Output the (X, Y) coordinate of the center of the cell containing the given text.  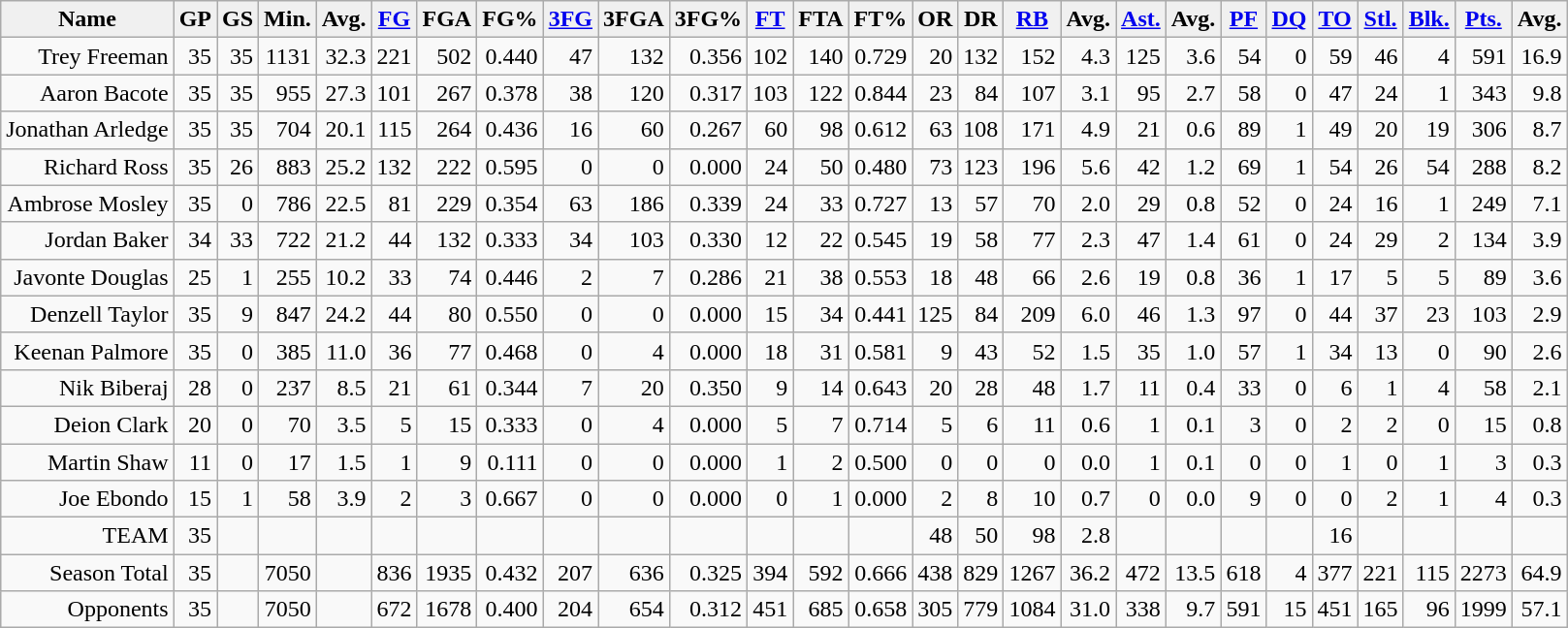
TEAM (87, 536)
FG% (510, 19)
0.468 (510, 351)
Season Total (87, 573)
592 (820, 573)
0.354 (510, 204)
3FG (570, 19)
57.1 (1540, 610)
31.0 (1088, 610)
0.325 (708, 573)
171 (1032, 130)
2.0 (1088, 204)
1935 (447, 573)
186 (634, 204)
0.432 (510, 573)
0.667 (510, 499)
21.2 (343, 240)
685 (820, 610)
0.267 (708, 130)
0.111 (510, 462)
80 (447, 314)
108 (981, 130)
394 (770, 573)
Aaron Bacote (87, 93)
7.1 (1540, 204)
122 (820, 93)
3FG% (708, 19)
25.2 (343, 167)
Jordan Baker (87, 240)
2.3 (1088, 240)
305 (935, 610)
6.0 (1088, 314)
PF (1243, 19)
0.312 (708, 610)
229 (447, 204)
OR (935, 19)
0.714 (880, 424)
338 (1141, 610)
0.666 (880, 573)
1084 (1032, 610)
267 (447, 93)
Joe Ebondo (87, 499)
1.7 (1088, 388)
0.339 (708, 204)
0.350 (708, 388)
Denzell Taylor (87, 314)
0.446 (510, 277)
1.2 (1193, 167)
16.9 (1540, 56)
FT% (880, 19)
0.550 (510, 314)
9.7 (1193, 610)
222 (447, 167)
204 (570, 610)
3.5 (343, 424)
10.2 (343, 277)
165 (1381, 610)
Blk. (1429, 19)
11.0 (343, 351)
32.3 (343, 56)
20.1 (343, 130)
0.844 (880, 93)
8.2 (1540, 167)
955 (288, 93)
654 (634, 610)
3FGA (634, 19)
0.436 (510, 130)
0.344 (510, 388)
Min. (288, 19)
306 (1484, 130)
Martin Shaw (87, 462)
786 (288, 204)
25 (195, 277)
49 (1334, 130)
Nik Biberaj (87, 388)
43 (981, 351)
0.612 (880, 130)
255 (288, 277)
59 (1334, 56)
385 (288, 351)
0.727 (880, 204)
0.286 (708, 277)
90 (1484, 351)
1.4 (1193, 240)
0.480 (880, 167)
847 (288, 314)
0.595 (510, 167)
502 (447, 56)
FTA (820, 19)
96 (1429, 610)
Stl. (1381, 19)
102 (770, 56)
1.0 (1193, 351)
883 (288, 167)
1267 (1032, 573)
Name (87, 19)
Jonathan Arledge (87, 130)
123 (981, 167)
0.317 (708, 93)
1678 (447, 610)
73 (935, 167)
377 (1334, 573)
672 (394, 610)
438 (935, 573)
0.7 (1088, 499)
2.7 (1193, 93)
207 (570, 573)
66 (1032, 277)
FT (770, 19)
5.6 (1088, 167)
0.330 (708, 240)
GP (195, 19)
Richard Ross (87, 167)
1.3 (1193, 314)
264 (447, 130)
829 (981, 573)
1999 (1484, 610)
22.5 (343, 204)
0.658 (880, 610)
Keenan Palmore (87, 351)
64.9 (1540, 573)
0.378 (510, 93)
2.8 (1088, 536)
101 (394, 93)
Ast. (1141, 19)
14 (820, 388)
0.441 (880, 314)
636 (634, 573)
Deion Clark (87, 424)
DQ (1290, 19)
0.643 (880, 388)
152 (1032, 56)
134 (1484, 240)
343 (1484, 93)
4.3 (1088, 56)
81 (394, 204)
140 (820, 56)
704 (288, 130)
0.729 (880, 56)
95 (1141, 93)
618 (1243, 573)
209 (1032, 314)
12 (770, 240)
2.9 (1540, 314)
836 (394, 573)
31 (820, 351)
37 (1381, 314)
9.8 (1540, 93)
RB (1032, 19)
0.4 (1193, 388)
288 (1484, 167)
FGA (447, 19)
0.545 (880, 240)
779 (981, 610)
237 (288, 388)
22 (820, 240)
FG (394, 19)
69 (1243, 167)
42 (1141, 167)
3.1 (1088, 93)
4.9 (1088, 130)
13.5 (1193, 573)
8.5 (343, 388)
8 (981, 499)
0.440 (510, 56)
2.1 (1540, 388)
196 (1032, 167)
0.400 (510, 610)
Trey Freeman (87, 56)
36.2 (1088, 573)
TO (1334, 19)
722 (288, 240)
1131 (288, 56)
Pts. (1484, 19)
120 (634, 93)
Ambrose Mosley (87, 204)
97 (1243, 314)
8.7 (1540, 130)
249 (1484, 204)
107 (1032, 93)
GS (239, 19)
0.553 (880, 277)
74 (447, 277)
Javonte Douglas (87, 277)
DR (981, 19)
472 (1141, 573)
10 (1032, 499)
Opponents (87, 610)
2273 (1484, 573)
0.581 (880, 351)
0.356 (708, 56)
27.3 (343, 93)
24.2 (343, 314)
0.500 (880, 462)
